Provide the [X, Y] coordinate of the cell's center where the given text is located.  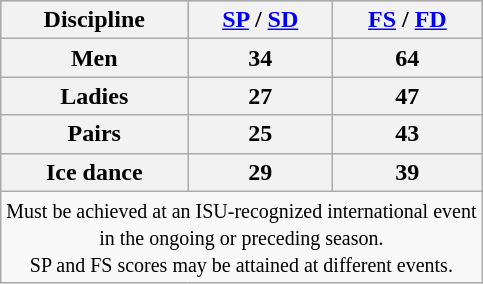
34 [260, 58]
43 [408, 134]
SP / SD [260, 20]
Pairs [94, 134]
47 [408, 96]
Ladies [94, 96]
Men [94, 58]
39 [408, 172]
Must be achieved at an ISU-recognized international event in the ongoing or preceding season. SP and FS scores may be attained at different events. [242, 237]
25 [260, 134]
Discipline [94, 20]
Ice dance [94, 172]
64 [408, 58]
FS / FD [408, 20]
27 [260, 96]
29 [260, 172]
